Scan for the cell matching the given text and deliver its [X, Y] coordinate at center. 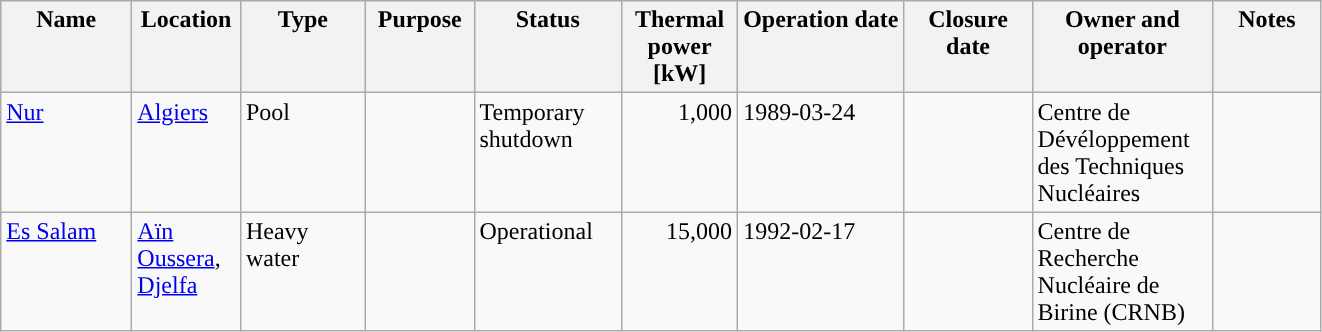
Temporary shutdown [548, 152]
Algiers [186, 152]
Purpose [420, 47]
Heavy water [302, 272]
Location [186, 47]
Notes [1268, 47]
Closure date [968, 47]
1989-03-24 [821, 152]
Centre de Recherche Nucléaire de Birine (CRNB) [1122, 272]
Centre de Dévéloppement des Techniques Nucléaires [1122, 152]
Name [66, 47]
Pool [302, 152]
Thermal power [kW] [680, 47]
1992-02-17 [821, 272]
Operation date [821, 47]
Nur [66, 152]
Owner and operator [1122, 47]
Aïn Oussera, Djelfa [186, 272]
Type [302, 47]
Status [548, 47]
Operational [548, 272]
Es Salam [66, 272]
1,000 [680, 152]
15,000 [680, 272]
